From the cell containing the given text, extract its center point as [X, Y] coordinate. 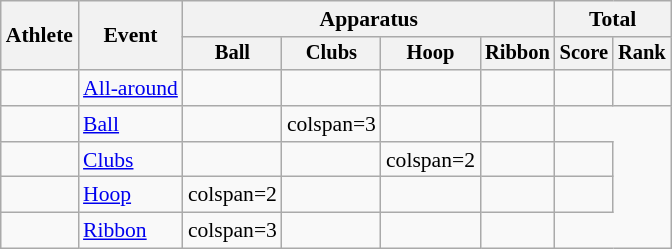
Total [613, 19]
Apparatus [369, 19]
Score [584, 54]
Event [130, 36]
All-around [130, 88]
Athlete [40, 36]
Rank [642, 54]
